For the text-containing cell, return its midpoint in (x, y) coordinate format. 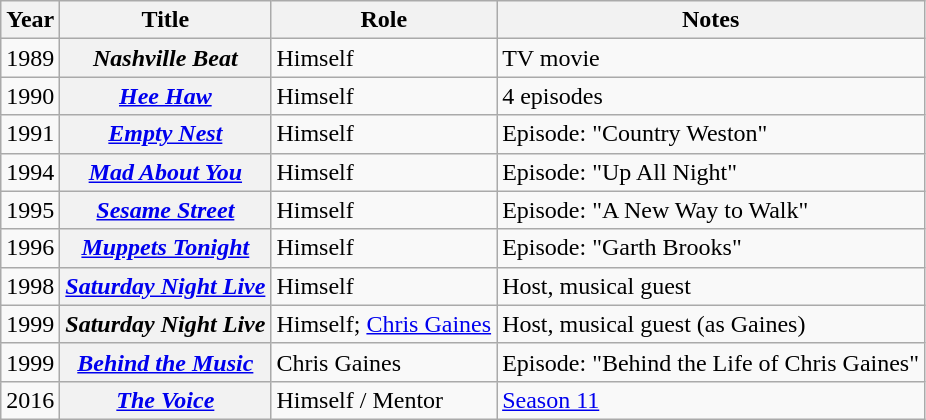
The Voice (166, 400)
Host, musical guest (as Gaines) (711, 324)
Empty Nest (166, 134)
1991 (30, 134)
Role (384, 20)
Sesame Street (166, 210)
1998 (30, 286)
Notes (711, 20)
4 episodes (711, 96)
Episode: "Garth Brooks" (711, 248)
TV movie (711, 58)
1996 (30, 248)
Year (30, 20)
Himself / Mentor (384, 400)
Mad About You (166, 172)
Title (166, 20)
Episode: "Up All Night" (711, 172)
2016 (30, 400)
Muppets Tonight (166, 248)
Episode: "Behind the Life of Chris Gaines" (711, 362)
1990 (30, 96)
1989 (30, 58)
Behind the Music (166, 362)
Season 11 (711, 400)
Himself; Chris Gaines (384, 324)
1994 (30, 172)
Hee Haw (166, 96)
Host, musical guest (711, 286)
Nashville Beat (166, 58)
Chris Gaines (384, 362)
1995 (30, 210)
Episode: "Country Weston" (711, 134)
Episode: "A New Way to Walk" (711, 210)
